Return (x, y) of the center of cell containing provided text 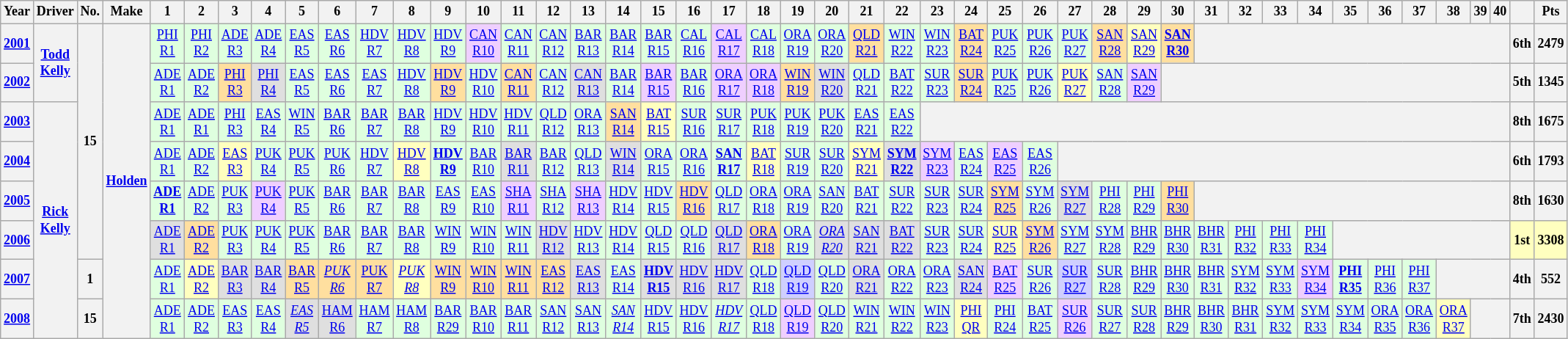
2004 (18, 161)
2479 (1550, 43)
QLDR15 (659, 240)
2005 (18, 201)
2002 (18, 83)
BARR4 (268, 280)
EASR22 (902, 122)
HDVR13 (588, 240)
SYMR25 (1005, 201)
ORAR17 (729, 83)
EASR12 (554, 280)
HAMR6 (337, 319)
33 (1281, 12)
7 (374, 12)
EASR24 (971, 161)
PHIR1 (167, 43)
29 (1144, 12)
SURR17 (729, 122)
12 (554, 12)
SURR16 (694, 122)
14 (623, 12)
27 (1075, 12)
BARR12 (554, 161)
11 (519, 12)
PHIR30 (1178, 201)
18 (764, 12)
ORAR13 (588, 122)
HAMR8 (412, 319)
EASR13 (588, 280)
No. (89, 12)
SYMR28 (1110, 240)
16 (694, 12)
30 (1178, 12)
BARR16 (694, 83)
PHIR34 (1316, 240)
WINR21 (867, 319)
26 (1040, 12)
PUKR7 (374, 280)
1675 (1550, 122)
9 (447, 12)
BARR5 (302, 280)
31 (1212, 12)
BATR21 (867, 201)
HDVR12 (554, 240)
ORAR22 (902, 280)
SANR13 (588, 319)
EASR21 (867, 122)
Pts (1550, 12)
HDVR11 (519, 122)
SYMR22 (902, 161)
17 (729, 12)
2008 (18, 319)
EASR25 (1005, 161)
EASR9 (447, 201)
SHAR12 (554, 201)
WINR19 (798, 83)
WINR5 (302, 122)
EASR14 (623, 280)
36 (1385, 12)
Todd Kelly (55, 63)
ORAR15 (659, 161)
EASR10 (483, 201)
PHIQR (971, 319)
QLDR12 (554, 122)
Make (126, 12)
ORAR35 (1385, 319)
BATR18 (764, 161)
37 (1420, 12)
PHIR37 (1420, 280)
EASR7 (374, 83)
BARR29 (447, 319)
PHIR29 (1144, 201)
3 (235, 12)
39 (1480, 12)
35 (1350, 12)
PHIR35 (1350, 280)
EASR26 (1040, 161)
ORAR21 (867, 280)
PHIR4 (268, 83)
SANR30 (1178, 43)
1st (1522, 240)
CALR18 (764, 43)
20 (832, 12)
SYMR23 (937, 161)
HAMR7 (374, 319)
24 (971, 12)
Rick Kelly (55, 220)
SURR20 (832, 161)
6 (337, 12)
Year (18, 12)
21 (867, 12)
7th (1522, 319)
SYMR21 (867, 161)
Holden (126, 181)
BARR3 (235, 280)
3308 (1550, 240)
23 (937, 12)
WINR14 (623, 161)
4 (268, 12)
BARR13 (588, 43)
2 (202, 12)
PHIR36 (1385, 280)
SANR20 (832, 201)
34 (1316, 12)
SHAR13 (588, 201)
13 (588, 12)
CANR13 (588, 83)
38 (1454, 12)
SHAR11 (519, 201)
28 (1110, 12)
SANR21 (867, 240)
40 (1501, 12)
ORAR23 (937, 280)
PHIR24 (1005, 319)
PUKR20 (832, 122)
ADER4 (268, 43)
1630 (1550, 201)
25 (1005, 12)
PHIR28 (1110, 201)
ORAR36 (1420, 319)
CANR10 (483, 43)
8 (412, 12)
2006 (18, 240)
QLDR13 (588, 161)
10 (483, 12)
PUKR8 (412, 280)
BATR24 (971, 43)
552 (1550, 280)
32 (1245, 12)
SURR22 (902, 201)
QLDR16 (694, 240)
5 (302, 12)
PUKR19 (798, 122)
2001 (18, 43)
ORAR37 (1454, 319)
1793 (1550, 161)
1345 (1550, 83)
SANR24 (971, 280)
SANR17 (729, 161)
2007 (18, 280)
PUKR18 (764, 122)
PHIR33 (1281, 240)
SURR25 (1005, 240)
Driver (55, 12)
WINR20 (832, 83)
2003 (18, 122)
5th (1522, 83)
ADER3 (235, 43)
CALR17 (729, 43)
PHIR32 (1245, 240)
4th (1522, 280)
19 (798, 12)
ORAR16 (694, 161)
SURR19 (798, 161)
CALR16 (694, 43)
PHIR2 (202, 43)
SANR12 (554, 319)
2430 (1550, 319)
22 (902, 12)
BATR15 (659, 122)
